Locate the cell with the specified text and output its [X, Y] center coordinate. 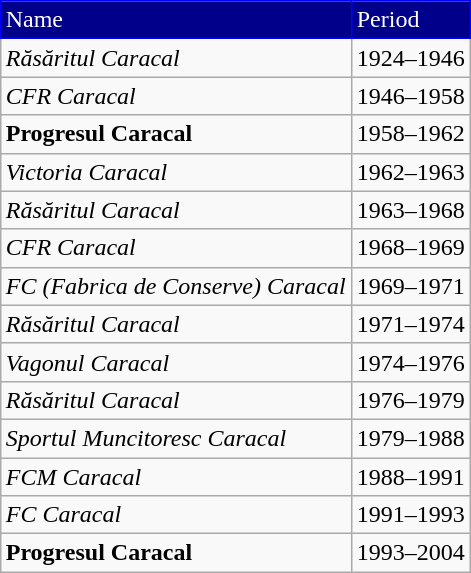
1924–1946 [410, 58]
Vagonul Caracal [176, 362]
FC (Fabrica de Conserve) Caracal [176, 286]
1958–1962 [410, 134]
1993–2004 [410, 553]
1971–1974 [410, 324]
FCM Caracal [176, 477]
1962–1963 [410, 172]
1946–1958 [410, 96]
1976–1979 [410, 400]
FC Caracal [176, 515]
Period [410, 20]
1963–1968 [410, 210]
Name [176, 20]
1969–1971 [410, 286]
1968–1969 [410, 248]
Sportul Muncitoresc Caracal [176, 438]
Victoria Caracal [176, 172]
1991–1993 [410, 515]
1974–1976 [410, 362]
1988–1991 [410, 477]
1979–1988 [410, 438]
